Capture the cell that displays the provided text and extract its (X, Y) central coordinate. 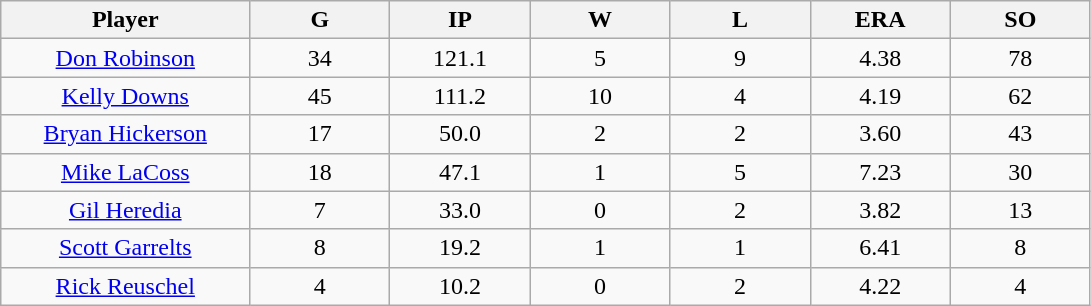
19.2 (460, 248)
Player (126, 20)
IP (460, 20)
Rick Reuschel (126, 286)
50.0 (460, 134)
SO (1020, 20)
Scott Garrelts (126, 248)
4.22 (880, 286)
7.23 (880, 172)
121.1 (460, 58)
Mike LaCoss (126, 172)
3.60 (880, 134)
18 (320, 172)
Bryan Hickerson (126, 134)
33.0 (460, 210)
G (320, 20)
17 (320, 134)
4.19 (880, 96)
7 (320, 210)
4.38 (880, 58)
Don Robinson (126, 58)
10 (600, 96)
34 (320, 58)
ERA (880, 20)
6.41 (880, 248)
43 (1020, 134)
78 (1020, 58)
L (740, 20)
W (600, 20)
9 (740, 58)
10.2 (460, 286)
3.82 (880, 210)
47.1 (460, 172)
111.2 (460, 96)
Kelly Downs (126, 96)
45 (320, 96)
30 (1020, 172)
13 (1020, 210)
62 (1020, 96)
Gil Heredia (126, 210)
